Search for the cell housing the specified text and yield its (x, y) center coordinate. 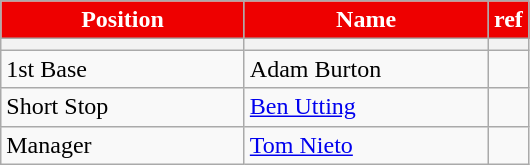
Name (366, 20)
1st Base (123, 69)
Ben Utting (366, 107)
ref (508, 20)
Adam Burton (366, 69)
Short Stop (123, 107)
Manager (123, 145)
Position (123, 20)
Tom Nieto (366, 145)
